For the text-containing cell, return its midpoint in [x, y] coordinate format. 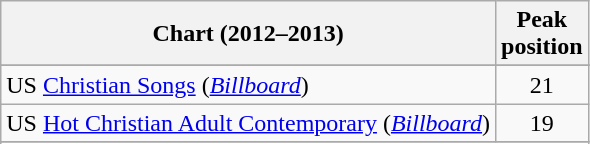
Chart (2012–2013) [248, 34]
US Christian Songs (Billboard) [248, 85]
US Hot Christian Adult Contemporary (Billboard) [248, 123]
Peakposition [542, 34]
19 [542, 123]
21 [542, 85]
